Find where the given text appears and provide that cell's center as (X, Y) coordinate. 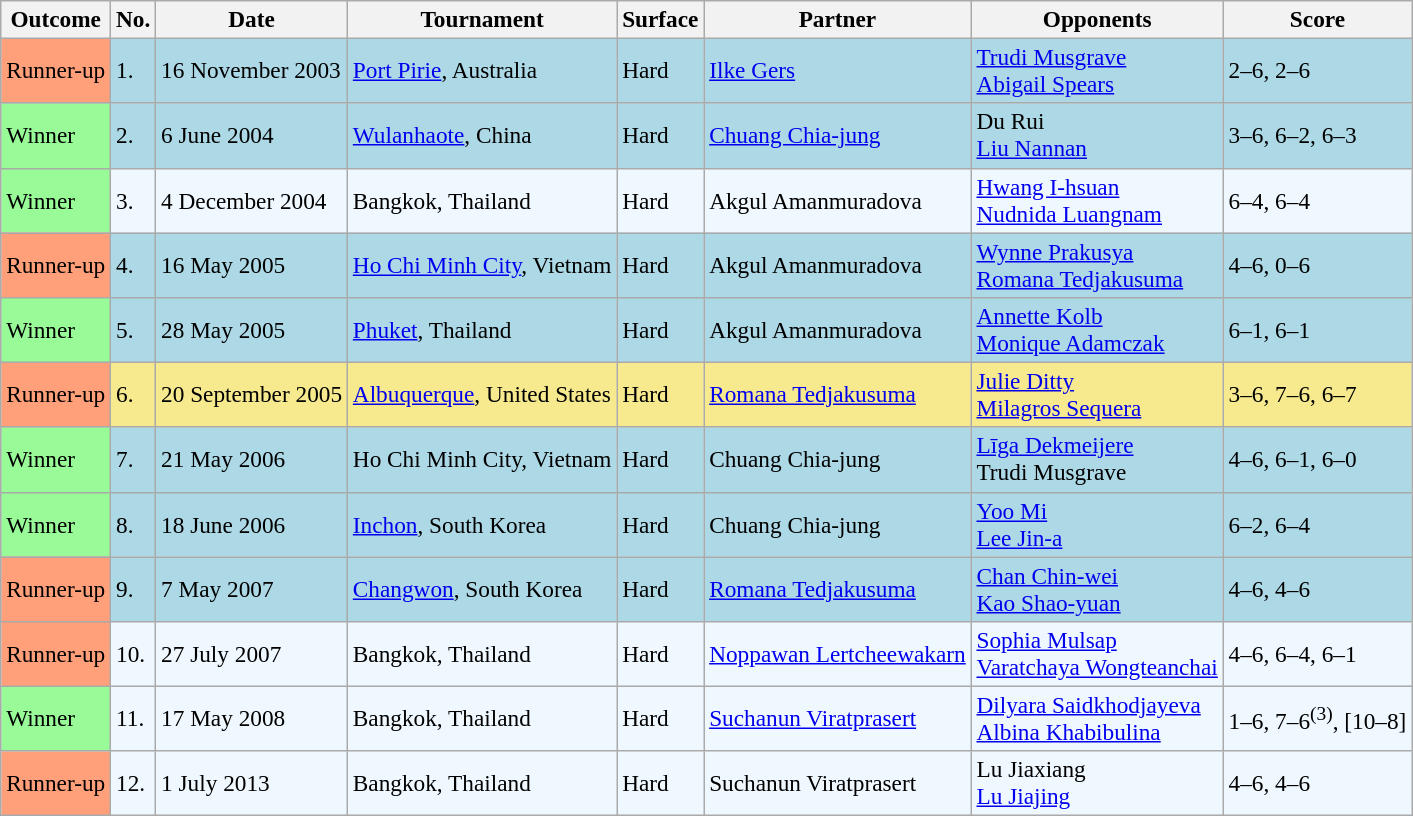
5. (134, 330)
28 May 2005 (252, 330)
Inchon, South Korea (482, 524)
Lu Jiaxiang Lu Jiajing (1097, 784)
21 May 2006 (252, 460)
4–6, 6–1, 6–0 (1318, 460)
Changwon, South Korea (482, 588)
17 May 2008 (252, 718)
Hwang I-hsuan Nudnida Luangnam (1097, 200)
18 June 2006 (252, 524)
1 July 2013 (252, 784)
Noppawan Lertcheewakarn (838, 654)
4–6, 6–4, 6–1 (1318, 654)
3–6, 7–6, 6–7 (1318, 394)
Chan Chin-wei Kao Shao-yuan (1097, 588)
8. (134, 524)
7. (134, 460)
12. (134, 784)
1–6, 7–6(3), [10–8] (1318, 718)
Tournament (482, 19)
6 June 2004 (252, 136)
4–6, 0–6 (1318, 264)
2. (134, 136)
Surface (660, 19)
Opponents (1097, 19)
Wulanhaote, China (482, 136)
2–6, 2–6 (1318, 70)
9. (134, 588)
1. (134, 70)
Ilke Gers (838, 70)
Score (1318, 19)
10. (134, 654)
Albuquerque, United States (482, 394)
Du Rui Liu Nannan (1097, 136)
6–2, 6–4 (1318, 524)
Annette Kolb Monique Adamczak (1097, 330)
27 July 2007 (252, 654)
16 November 2003 (252, 70)
Dilyara Saidkhodjayeva Albina Khabibulina (1097, 718)
Sophia Mulsap Varatchaya Wongteanchai (1097, 654)
4 December 2004 (252, 200)
No. (134, 19)
4. (134, 264)
Phuket, Thailand (482, 330)
Date (252, 19)
Outcome (56, 19)
7 May 2007 (252, 588)
Līga Dekmeijere Trudi Musgrave (1097, 460)
20 September 2005 (252, 394)
11. (134, 718)
Partner (838, 19)
Yoo Mi Lee Jin-a (1097, 524)
6. (134, 394)
Wynne Prakusya Romana Tedjakusuma (1097, 264)
6–4, 6–4 (1318, 200)
Julie Ditty Milagros Sequera (1097, 394)
Trudi Musgrave Abigail Spears (1097, 70)
3. (134, 200)
3–6, 6–2, 6–3 (1318, 136)
Port Pirie, Australia (482, 70)
6–1, 6–1 (1318, 330)
16 May 2005 (252, 264)
